Output the [x, y] coordinate of the center of the cell containing the given text.  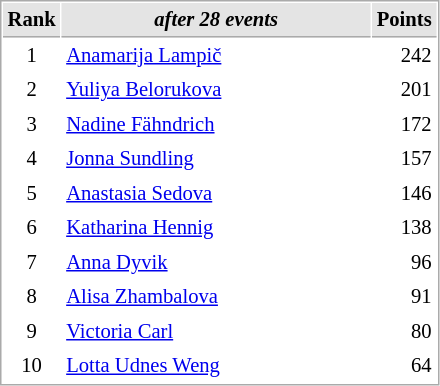
146 [404, 194]
Anna Dyvik [216, 262]
Points [404, 20]
7 [32, 262]
Nadine Fähndrich [216, 124]
1 [32, 56]
138 [404, 228]
2 [32, 90]
96 [404, 262]
Alisa Zhambalova [216, 296]
Rank [32, 20]
64 [404, 366]
Anamarija Lampič [216, 56]
4 [32, 158]
Yuliya Belorukova [216, 90]
91 [404, 296]
Jonna Sundling [216, 158]
3 [32, 124]
157 [404, 158]
10 [32, 366]
Lotta Udnes Weng [216, 366]
9 [32, 332]
Anastasia Sedova [216, 194]
201 [404, 90]
Katharina Hennig [216, 228]
Victoria Carl [216, 332]
8 [32, 296]
172 [404, 124]
after 28 events [216, 20]
5 [32, 194]
242 [404, 56]
80 [404, 332]
6 [32, 228]
